From the cell containing the given text, extract its center point as [X, Y] coordinate. 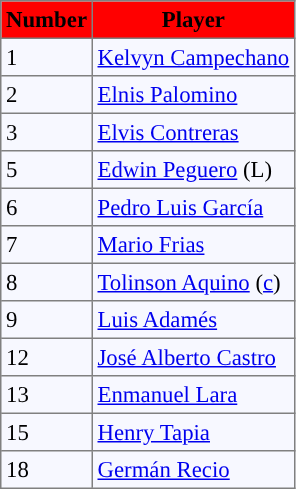
Luis Adamés [193, 320]
13 [47, 395]
Elvis Contreras [193, 132]
Edwin Peguero (L) [193, 170]
Elnis Palomino [193, 95]
12 [47, 357]
3 [47, 132]
Player [193, 20]
5 [47, 170]
Enmanuel Lara [193, 395]
9 [47, 320]
1 [47, 57]
18 [47, 470]
Pedro Luis García [193, 207]
7 [47, 245]
Tolinson Aquino (c) [193, 282]
Henry Tapia [193, 432]
2 [47, 95]
Kelvyn Campechano [193, 57]
Mario Frias [193, 245]
Number [47, 20]
José Alberto Castro [193, 357]
Germán Recio [193, 470]
6 [47, 207]
8 [47, 282]
15 [47, 432]
